Locate the cell with the specified text and output its (x, y) center coordinate. 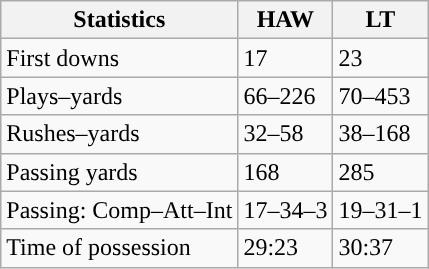
32–58 (286, 134)
66–226 (286, 96)
Plays–yards (120, 96)
29:23 (286, 248)
70–453 (380, 96)
Statistics (120, 20)
HAW (286, 20)
30:37 (380, 248)
Passing: Comp–Att–Int (120, 210)
First downs (120, 58)
168 (286, 172)
285 (380, 172)
23 (380, 58)
38–168 (380, 134)
Time of possession (120, 248)
17 (286, 58)
17–34–3 (286, 210)
Passing yards (120, 172)
LT (380, 20)
Rushes–yards (120, 134)
19–31–1 (380, 210)
